Return the [x, y] coordinate for the center point of the cell that contains the specified text.  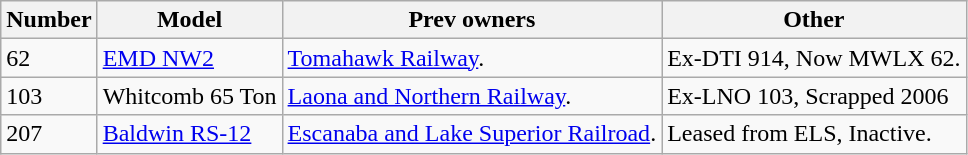
Laona and Northern Railway. [472, 96]
Baldwin RS-12 [190, 134]
Tomahawk Railway. [472, 58]
EMD NW2 [190, 58]
Whitcomb 65 Ton [190, 96]
62 [49, 58]
Number [49, 20]
Escanaba and Lake Superior Railroad. [472, 134]
103 [49, 96]
Ex-DTI 914, Now MWLX 62. [814, 58]
Ex-LNO 103, Scrapped 2006 [814, 96]
Model [190, 20]
207 [49, 134]
Leased from ELS, Inactive. [814, 134]
Prev owners [472, 20]
Other [814, 20]
